For the text-containing cell, return its midpoint in (x, y) coordinate format. 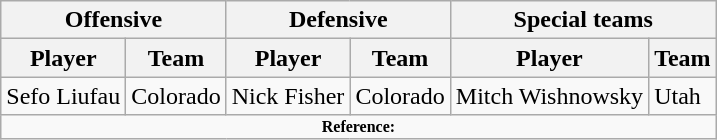
Reference: (358, 127)
Defensive (338, 20)
Offensive (114, 20)
Special teams (583, 20)
Nick Fisher (288, 96)
Mitch Wishnowsky (549, 96)
Utah (683, 96)
Sefo Liufau (64, 96)
